Output the (X, Y) coordinate of the center of the cell containing the given text.  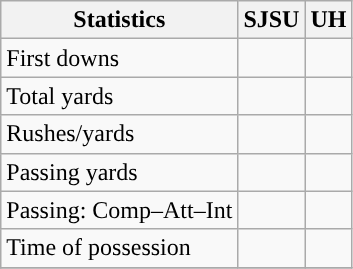
First downs (120, 58)
SJSU (272, 20)
Statistics (120, 20)
Rushes/yards (120, 134)
Time of possession (120, 248)
Passing: Comp–Att–Int (120, 210)
UH (328, 20)
Passing yards (120, 172)
Total yards (120, 96)
